Locate the cell with the specified text and output its (x, y) center coordinate. 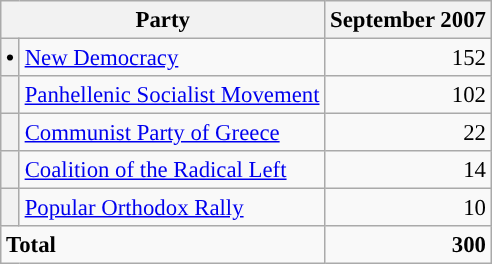
Popular Orthodox Rally (172, 208)
New Democracy (172, 58)
Coalition of the Radical Left (172, 170)
• (10, 58)
22 (408, 133)
Total (163, 245)
September 2007 (408, 20)
102 (408, 95)
10 (408, 208)
152 (408, 58)
Communist Party of Greece (172, 133)
14 (408, 170)
300 (408, 245)
Panhellenic Socialist Movement (172, 95)
Party (163, 20)
